Return (X, Y) of the center of cell containing provided text 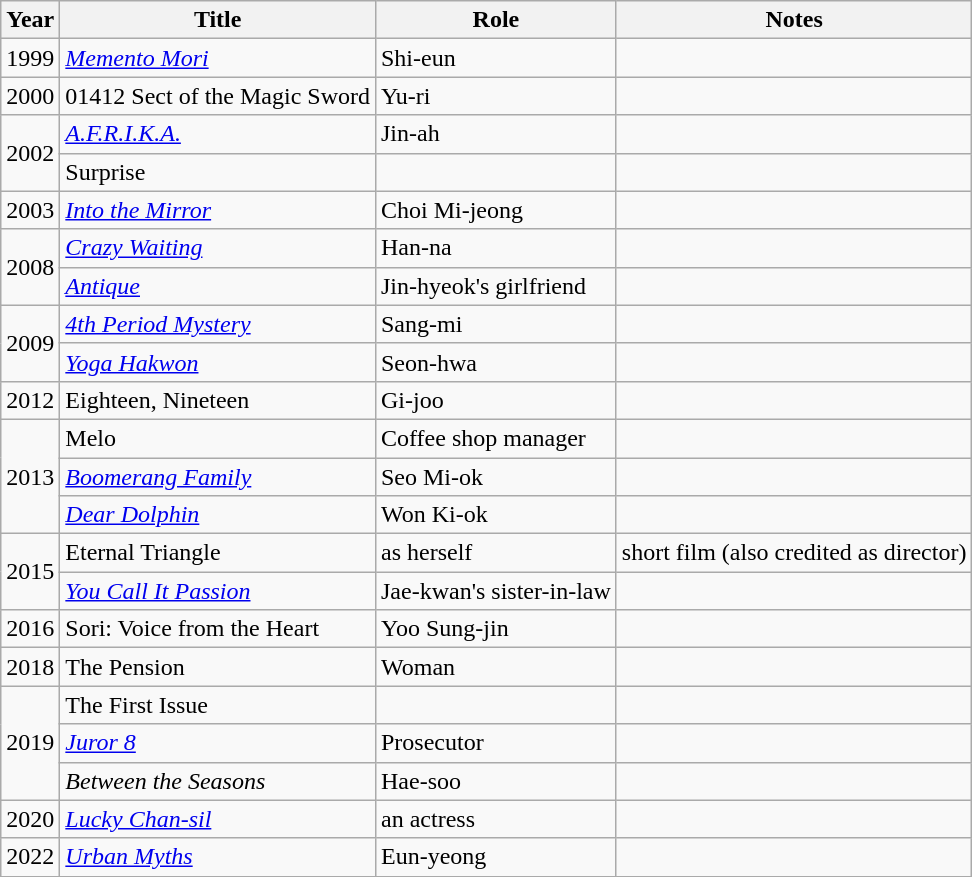
2022 (30, 857)
2008 (30, 267)
Notes (794, 20)
A.F.R.I.K.A. (218, 134)
Won Ki-ok (496, 515)
Seo Mi-ok (496, 477)
2020 (30, 819)
Coffee shop manager (496, 438)
Juror 8 (218, 743)
Lucky Chan-sil (218, 819)
Gi-joo (496, 400)
Jin-ah (496, 134)
Memento Mori (218, 58)
Woman (496, 667)
Surprise (218, 172)
2012 (30, 400)
Yoo Sung-jin (496, 629)
Eun-yeong (496, 857)
Yoga Hakwon (218, 362)
4th Period Mystery (218, 324)
as herself (496, 553)
2016 (30, 629)
Into the Mirror (218, 210)
The Pension (218, 667)
Sang-mi (496, 324)
Sori: Voice from the Heart (218, 629)
Shi-eun (496, 58)
2015 (30, 572)
Jin-hyeok's girlfriend (496, 286)
Antique (218, 286)
Hae-soo (496, 781)
Between the Seasons (218, 781)
Title (218, 20)
Role (496, 20)
Eighteen, Nineteen (218, 400)
Crazy Waiting (218, 248)
2003 (30, 210)
2002 (30, 153)
Han-na (496, 248)
Choi Mi-jeong (496, 210)
2018 (30, 667)
Melo (218, 438)
Boomerang Family (218, 477)
2013 (30, 476)
short film (also credited as director) (794, 553)
Year (30, 20)
Jae-kwan's sister-in-law (496, 591)
01412 Sect of the Magic Sword (218, 96)
Yu-ri (496, 96)
2009 (30, 343)
2019 (30, 743)
an actress (496, 819)
2000 (30, 96)
Seon-hwa (496, 362)
Eternal Triangle (218, 553)
Urban Myths (218, 857)
Prosecutor (496, 743)
Dear Dolphin (218, 515)
1999 (30, 58)
You Call It Passion (218, 591)
The First Issue (218, 705)
